From the cell containing the given text, extract its center point as (x, y) coordinate. 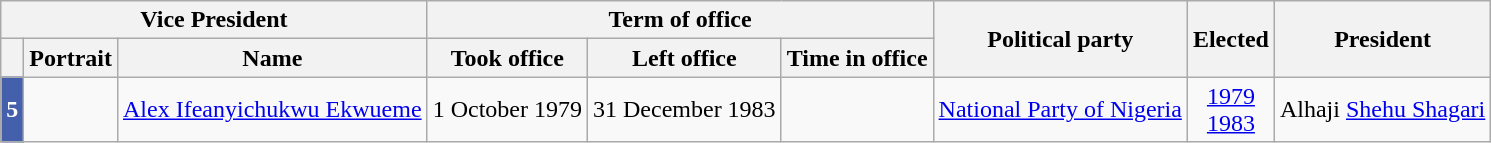
Elected (1230, 39)
1 October 1979 (507, 110)
President (1382, 39)
Term of office (680, 20)
Political party (1060, 39)
19791983 (1230, 110)
Left office (684, 58)
Portrait (71, 58)
Name (272, 58)
Time in office (857, 58)
Took office (507, 58)
5 (12, 110)
National Party of Nigeria (1060, 110)
Vice President (214, 20)
Alhaji Shehu Shagari (1382, 110)
Alex Ifeanyichukwu Ekwueme (272, 110)
31 December 1983 (684, 110)
